Locate the cell with the specified text and output its (X, Y) center coordinate. 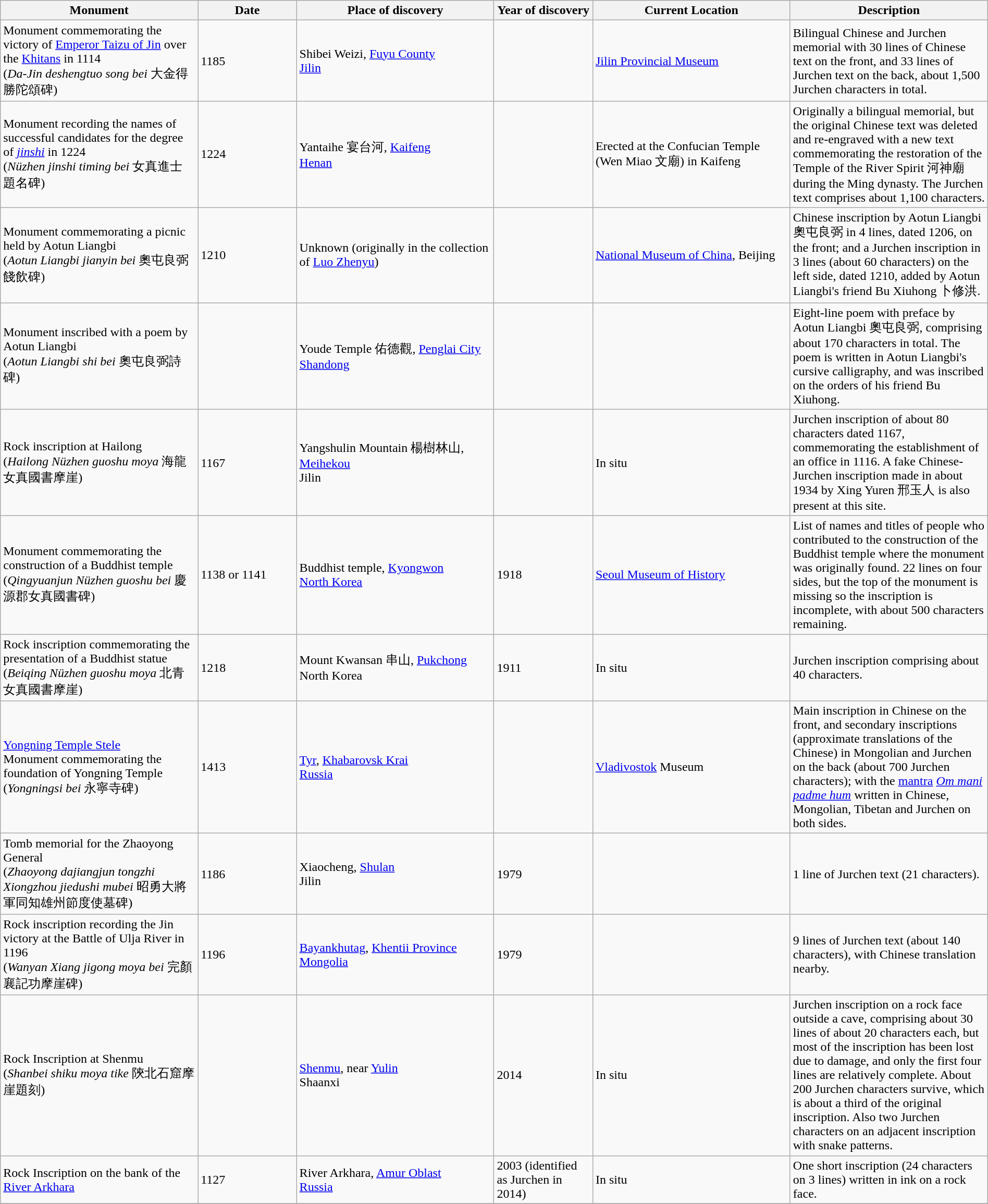
2014 (543, 1075)
Rock inscription at Hailong(Hailong Nüzhen guoshu moya 海龍女真國書摩崖) (99, 463)
Seoul Museum of History (691, 575)
Shibei Weizi, Fuyu CountyJilin (395, 60)
Youde Temple 佑德觀, Penglai CityShandong (395, 355)
Monument recording the names of successful candidates for the degree of jinshi in 1224(Nüzhen jinshi timing bei 女真進士題名碑) (99, 154)
Monument (99, 10)
1127 (247, 1180)
Rock inscription recording the Jin victory at the Battle of Ulja River in 1196(Wanyan Xiang jigong moya bei 完顏襄記功摩崖碑) (99, 955)
Mount Kwansan 串山, PukchongNorth Korea (395, 668)
Description (889, 10)
1138 or 1141 (247, 575)
Date (247, 10)
1210 (247, 255)
1196 (247, 955)
Unknown (originally in the collection of Luo Zhenyu) (395, 255)
Monument commemorating a picnic held by Aotun Liangbi(Aotun Liangbi jianyin bei 奧屯良弼餞飲碑) (99, 255)
1413 (247, 767)
Erected at the Confucian Temple (Wen Miao 文廟) in Kaifeng (691, 154)
Buddhist temple, KyongwonNorth Korea (395, 575)
National Museum of China, Beijing (691, 255)
1186 (247, 874)
Monument commemorating the victory of Emperor Taizu of Jin over the Khitans in 1114(Da-Jin deshengtuo song bei 大金得勝陀頌碑) (99, 60)
Yongning Temple SteleMonument commemorating the foundation of Yongning Temple(Yongningsi bei 永寧寺碑) (99, 767)
Monument inscribed with a poem by Aotun Liangbi(Aotun Liangbi shi bei 奧屯良弼詩碑) (99, 355)
1218 (247, 668)
9 lines of Jurchen text (about 140 characters), with Chinese translation nearby. (889, 955)
Current Location (691, 10)
Tyr, Khabarovsk KraiRussia (395, 767)
Yangshulin Mountain 楊樹林山, MeihekouJilin (395, 463)
Place of discovery (395, 10)
2003 (identified as Jurchen in 2014) (543, 1180)
Shenmu, near YulinShaanxi (395, 1075)
1185 (247, 60)
Jilin Provincial Museum (691, 60)
1167 (247, 463)
Vladivostok Museum (691, 767)
Rock Inscription at Shenmu(Shanbei shiku moya tike 陝北石窟摩崖題刻) (99, 1075)
Monument commemorating the construction of a Buddhist temple(Qingyuanjun Nüzhen guoshu bei 慶源郡女真國書碑) (99, 575)
Jurchen inscription comprising about 40 characters. (889, 668)
Yantaihe 宴台河, KaifengHenan (395, 154)
1224 (247, 154)
Rock Inscription on the bank of the River Arkhara (99, 1180)
One short inscription (24 characters on 3 lines) written in ink on a rock face. (889, 1180)
Xiaocheng, ShulanJilin (395, 874)
Year of discovery (543, 10)
1 line of Jurchen text (21 characters). (889, 874)
Rock inscription commemorating the presentation of a Buddhist statue(Beiqing Nüzhen guoshu moya 北青女真國書摩崖) (99, 668)
1918 (543, 575)
Bayankhutag, Khentii ProvinceMongolia (395, 955)
1911 (543, 668)
Tomb memorial for the Zhaoyong General(Zhaoyong dajiangjun tongzhi Xiongzhou jiedushi mubei 昭勇大將軍同知雄州節度使墓碑) (99, 874)
River Arkhara, Amur OblastRussia (395, 1180)
